From the cell containing the given text, extract its center point as [x, y] coordinate. 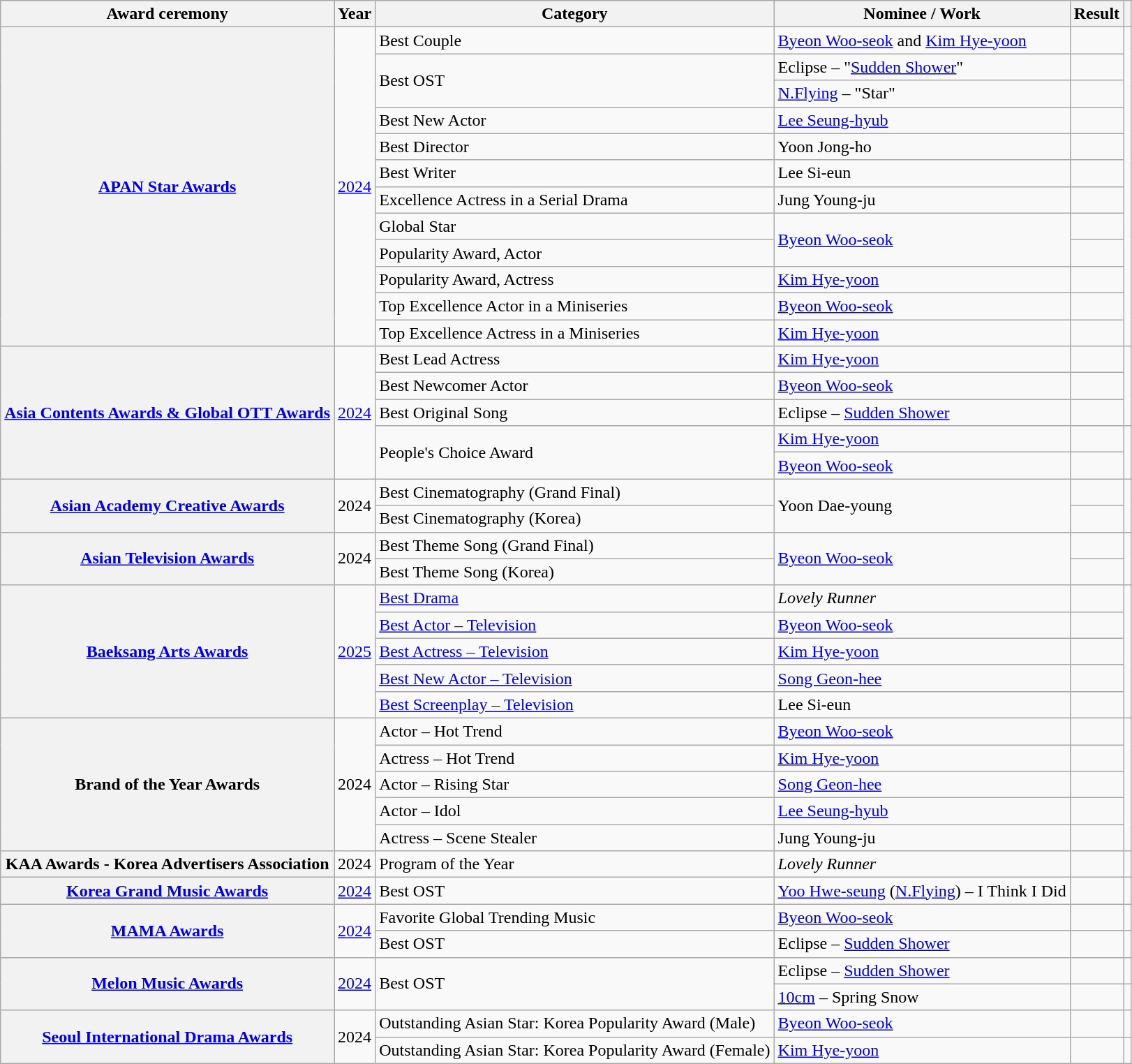
Actress – Hot Trend [575, 758]
Seoul International Drama Awards [167, 1037]
Best Drama [575, 598]
Byeon Woo-seok and Kim Hye-yoon [922, 40]
Best New Actor – Television [575, 678]
Best Cinematography (Grand Final) [575, 492]
Best Director [575, 147]
Outstanding Asian Star: Korea Popularity Award (Female) [575, 1050]
Yoo Hwe-seung (N.Flying) – I Think I Did [922, 891]
Global Star [575, 226]
Best Screenplay – Television [575, 704]
Best Newcomer Actor [575, 386]
Baeksang Arts Awards [167, 651]
Favorite Global Trending Music [575, 917]
Actor – Hot Trend [575, 731]
APAN Star Awards [167, 187]
Best Actress – Television [575, 651]
Korea Grand Music Awards [167, 891]
Top Excellence Actor in a Miniseries [575, 306]
KAA Awards - Korea Advertisers Association [167, 864]
Actress – Scene Stealer [575, 838]
Best Writer [575, 173]
Brand of the Year Awards [167, 784]
Melon Music Awards [167, 984]
Actor – Idol [575, 811]
People's Choice Award [575, 452]
Asian Television Awards [167, 559]
Best Lead Actress [575, 360]
Best Cinematography (Korea) [575, 519]
Result [1096, 14]
Actor – Rising Star [575, 785]
Best New Actor [575, 120]
Top Excellence Actress in a Miniseries [575, 333]
N.Flying – "Star" [922, 94]
2025 [355, 651]
Program of the Year [575, 864]
Best Original Song [575, 413]
Popularity Award, Actress [575, 279]
MAMA Awards [167, 931]
10cm – Spring Snow [922, 997]
Yoon Dae-young [922, 505]
Excellence Actress in a Serial Drama [575, 200]
Eclipse – "Sudden Shower" [922, 67]
Popularity Award, Actor [575, 253]
Best Actor – Television [575, 625]
Best Couple [575, 40]
Best Theme Song (Grand Final) [575, 545]
Yoon Jong-ho [922, 147]
Nominee / Work [922, 14]
Asia Contents Awards & Global OTT Awards [167, 413]
Asian Academy Creative Awards [167, 505]
Category [575, 14]
Award ceremony [167, 14]
Year [355, 14]
Best Theme Song (Korea) [575, 572]
Outstanding Asian Star: Korea Popularity Award (Male) [575, 1024]
